Capture the cell that displays the provided text and extract its (x, y) central coordinate. 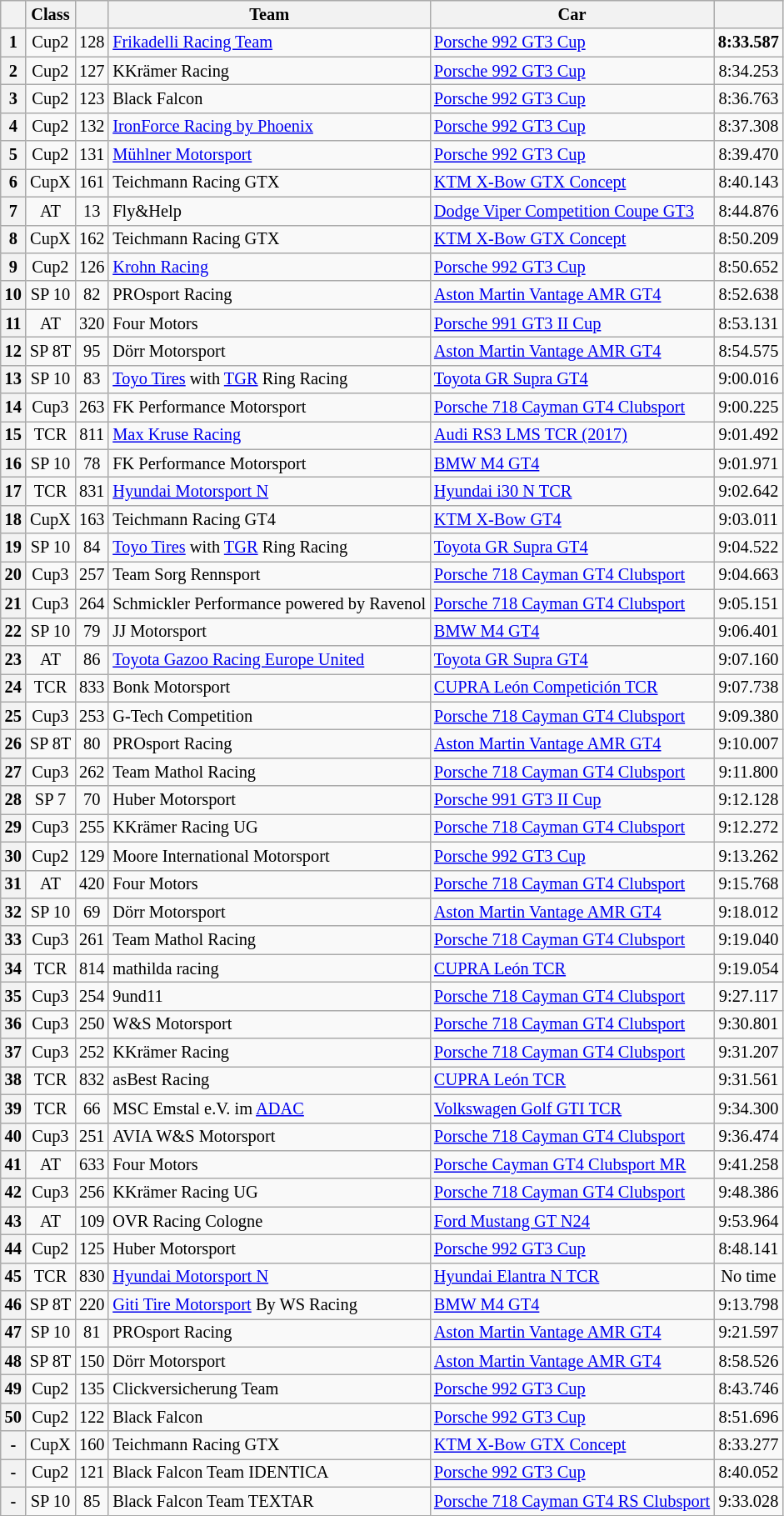
9:09.380 (748, 716)
35 (13, 996)
8:50.209 (748, 239)
Toyota Gazoo Racing Europe United (269, 659)
9:19.054 (748, 968)
36 (13, 1024)
814 (92, 968)
Krohn Racing (269, 267)
6 (13, 183)
Schmickler Performance powered by Ravenol (269, 603)
41 (13, 1164)
Volkswagen Golf GTI TCR (572, 1108)
9:11.800 (748, 772)
257 (92, 575)
633 (92, 1164)
251 (92, 1137)
7 (13, 211)
30 (13, 856)
9:07.738 (748, 688)
811 (92, 435)
84 (92, 548)
163 (92, 519)
833 (92, 688)
261 (92, 940)
9:00.225 (748, 408)
135 (92, 1389)
5 (13, 155)
9:27.117 (748, 996)
39 (13, 1108)
150 (92, 1361)
IronForce Racing by Phoenix (269, 127)
8:50.652 (748, 267)
Mühlner Motorsport (269, 155)
OVR Racing Cologne (269, 1221)
8:48.141 (748, 1248)
asBest Racing (269, 1080)
Class (50, 14)
2 (13, 71)
9:01.492 (748, 435)
256 (92, 1193)
40 (13, 1137)
86 (92, 659)
82 (92, 295)
123 (92, 98)
9:04.663 (748, 575)
26 (13, 743)
Black Falcon Team TEXTAR (269, 1501)
9:06.401 (748, 632)
125 (92, 1248)
8:36.763 (748, 98)
8:58.526 (748, 1361)
Frikadelli Racing Team (269, 43)
81 (92, 1333)
G-Tech Competition (269, 716)
9:30.801 (748, 1024)
8 (13, 239)
8:33.587 (748, 43)
MSC Emstal e.V. im ADAC (269, 1108)
3 (13, 98)
85 (92, 1501)
8:39.470 (748, 155)
12 (13, 351)
No time (748, 1277)
Clickversicherung Team (269, 1389)
9:00.016 (748, 379)
8:37.308 (748, 127)
9:07.160 (748, 659)
253 (92, 716)
220 (92, 1305)
95 (92, 351)
Fly&Help (269, 211)
10 (13, 295)
830 (92, 1277)
9:21.597 (748, 1333)
263 (92, 408)
9:13.262 (748, 856)
47 (13, 1333)
4 (13, 127)
254 (92, 996)
109 (92, 1221)
78 (92, 463)
9:53.964 (748, 1221)
79 (92, 632)
15 (13, 435)
Dodge Viper Competition Coupe GT3 (572, 211)
16 (13, 463)
1 (13, 43)
42 (13, 1193)
69 (92, 912)
9:12.272 (748, 828)
JJ Motorsport (269, 632)
AVIA W&S Motorsport (269, 1137)
8:51.696 (748, 1417)
Moore International Motorsport (269, 856)
49 (13, 1389)
8:43.746 (748, 1389)
9:13.798 (748, 1305)
Porsche Cayman GT4 Clubsport MR (572, 1164)
22 (13, 632)
20 (13, 575)
14 (13, 408)
9:19.040 (748, 940)
420 (92, 884)
8:40.143 (748, 183)
25 (13, 716)
SP 7 (50, 800)
CUPRA León Competición TCR (572, 688)
70 (92, 800)
320 (92, 323)
21 (13, 603)
8:33.277 (748, 1445)
9:34.300 (748, 1108)
Porsche 718 Cayman GT4 RS Clubsport (572, 1501)
Ford Mustang GT N24 (572, 1221)
18 (13, 519)
Giti Tire Motorsport By WS Racing (269, 1305)
Hyundai i30 N TCR (572, 491)
8:52.638 (748, 295)
Bonk Motorsport (269, 688)
83 (92, 379)
28 (13, 800)
Car (572, 14)
48 (13, 1361)
80 (92, 743)
Team (269, 14)
9:18.012 (748, 912)
46 (13, 1305)
Max Kruse Racing (269, 435)
Hyundai Elantra N TCR (572, 1277)
9:15.768 (748, 884)
161 (92, 183)
32 (13, 912)
252 (92, 1053)
9:03.011 (748, 519)
262 (92, 772)
27 (13, 772)
129 (92, 856)
50 (13, 1417)
Black Falcon Team IDENTICA (269, 1473)
29 (13, 828)
8:54.575 (748, 351)
38 (13, 1080)
9:12.128 (748, 800)
131 (92, 155)
132 (92, 127)
mathilda racing (269, 968)
8:34.253 (748, 71)
66 (92, 1108)
162 (92, 239)
9:33.028 (748, 1501)
9 (13, 267)
122 (92, 1417)
Audi RS3 LMS TCR (2017) (572, 435)
9:10.007 (748, 743)
11 (13, 323)
9:31.561 (748, 1080)
23 (13, 659)
9:04.522 (748, 548)
831 (92, 491)
9:48.386 (748, 1193)
255 (92, 828)
8:40.052 (748, 1473)
W&S Motorsport (269, 1024)
9:31.207 (748, 1053)
9:41.258 (748, 1164)
8:53.131 (748, 323)
250 (92, 1024)
24 (13, 688)
8:44.876 (748, 211)
31 (13, 884)
9:01.971 (748, 463)
45 (13, 1277)
34 (13, 968)
832 (92, 1080)
9:36.474 (748, 1137)
9:02.642 (748, 491)
9und11 (269, 996)
160 (92, 1445)
Team Sorg Rennsport (269, 575)
9:05.151 (748, 603)
43 (13, 1221)
44 (13, 1248)
KTM X-Bow GT4 (572, 519)
264 (92, 603)
128 (92, 43)
121 (92, 1473)
Teichmann Racing GT4 (269, 519)
126 (92, 267)
37 (13, 1053)
127 (92, 71)
17 (13, 491)
33 (13, 940)
19 (13, 548)
